Capture the cell that displays the provided text and extract its [X, Y] central coordinate. 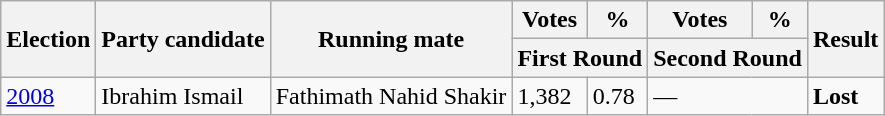
1,382 [550, 96]
2008 [48, 96]
First Round [580, 58]
Lost [845, 96]
Party candidate [183, 39]
Fathimath Nahid Shakir [391, 96]
Ibrahim Ismail [183, 96]
Election [48, 39]
— [728, 96]
Result [845, 39]
Running mate [391, 39]
0.78 [617, 96]
Second Round [728, 58]
